Return the (x, y) coordinate for the center point of the cell that contains the specified text.  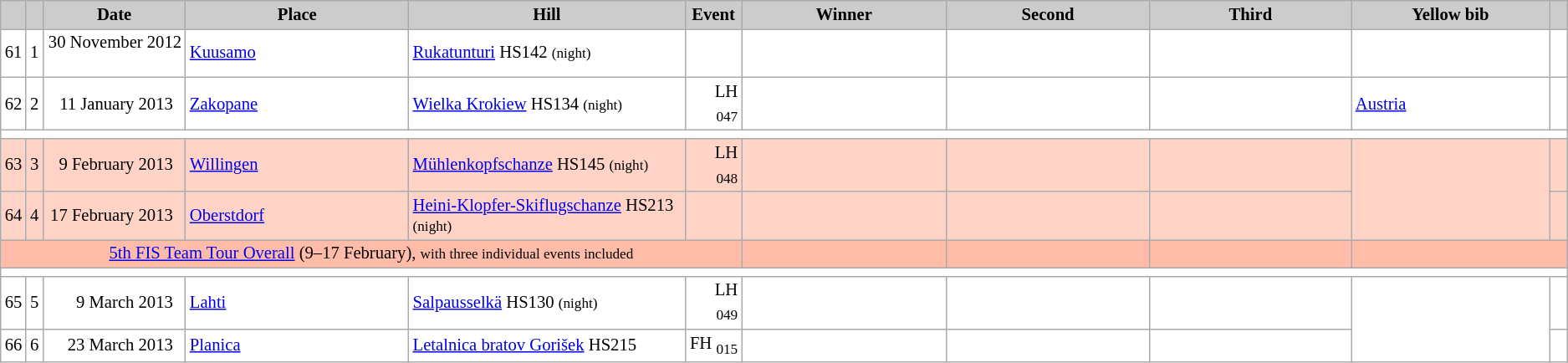
5th FIS Team Tour Overall (9–17 February), with three individual events included (371, 253)
5 (34, 303)
61 (13, 53)
11 January 2013 (114, 104)
Yellow bib (1450, 14)
Event (713, 14)
64 (13, 215)
30 November 2012 (114, 53)
Third (1251, 14)
Kuusamo (298, 53)
1 (34, 53)
23 March 2013 (114, 345)
17 February 2013 (114, 215)
Hill (547, 14)
LH 047 (713, 104)
Second (1047, 14)
9 February 2013 (114, 164)
65 (13, 303)
Place (298, 14)
9 March 2013 (114, 303)
Willingen (298, 164)
6 (34, 345)
63 (13, 164)
Wielka Krokiew HS134 (night) (547, 104)
Winner (844, 14)
Letalnica bratov Gorišek HS215 (547, 345)
2 (34, 104)
62 (13, 104)
Heini-Klopfer-Skiflugschanze HS213 (night) (547, 215)
LH 048 (713, 164)
Mühlenkopfschanze HS145 (night) (547, 164)
LH 049 (713, 303)
Rukatunturi HS142 (night) (547, 53)
Zakopane (298, 104)
Salpausselkä HS130 (night) (547, 303)
66 (13, 345)
Date (114, 14)
4 (34, 215)
Oberstdorf (298, 215)
3 (34, 164)
Lahti (298, 303)
Austria (1450, 104)
Planica (298, 345)
FH 015 (713, 345)
